Output the (X, Y) coordinate of the center of the cell containing the given text.  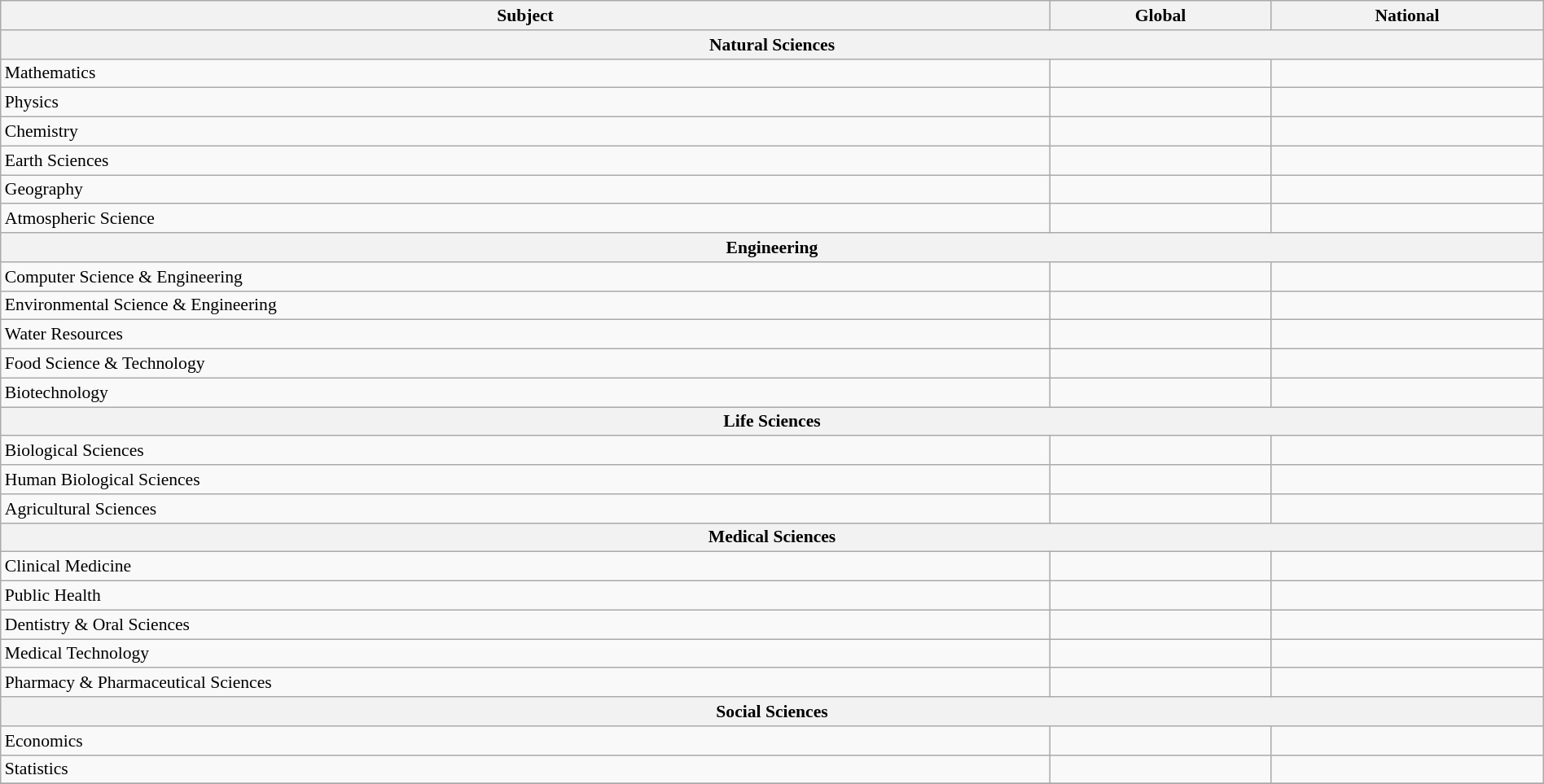
Pharmacy & Pharmaceutical Sciences (525, 683)
Natural Sciences (772, 45)
Physics (525, 103)
Biotechnology (525, 392)
Mathematics (525, 73)
Environmental Science & Engineering (525, 305)
Dentistry & Oral Sciences (525, 624)
National (1407, 15)
Social Sciences (772, 712)
Life Sciences (772, 422)
Biological Sciences (525, 451)
Statistics (525, 769)
Food Science & Technology (525, 364)
Human Biological Sciences (525, 480)
Engineering (772, 247)
Clinical Medicine (525, 567)
Economics (525, 741)
Water Resources (525, 335)
Subject (525, 15)
Atmospheric Science (525, 219)
Public Health (525, 596)
Agricultural Sciences (525, 509)
Medical Technology (525, 654)
Chemistry (525, 132)
Earth Sciences (525, 160)
Geography (525, 190)
Computer Science & Engineering (525, 277)
Global (1160, 15)
Medical Sciences (772, 537)
